Return [X, Y] of the center of cell containing provided text 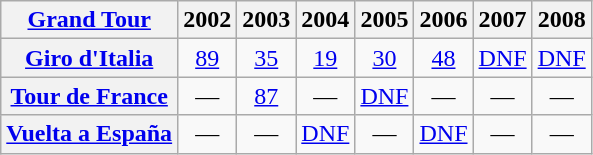
87 [266, 96]
2007 [502, 20]
2005 [384, 20]
2002 [208, 20]
2003 [266, 20]
2004 [326, 20]
Vuelta a España [90, 134]
Tour de France [90, 96]
48 [444, 58]
89 [208, 58]
Giro d'Italia [90, 58]
19 [326, 58]
35 [266, 58]
Grand Tour [90, 20]
30 [384, 58]
2008 [562, 20]
2006 [444, 20]
